For the text-containing cell, return its midpoint in (X, Y) coordinate format. 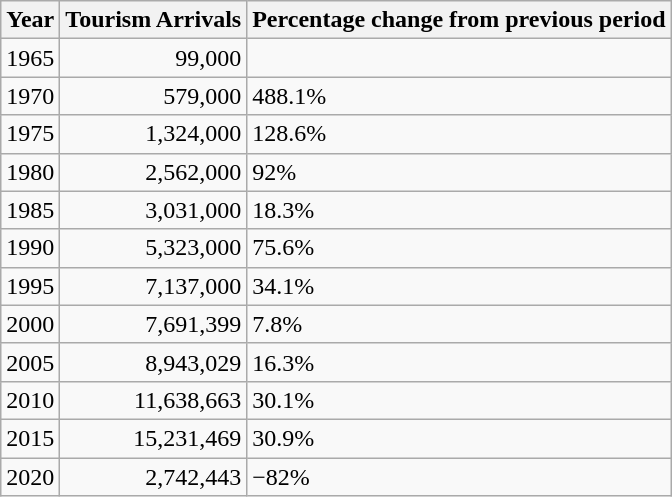
15,231,469 (154, 438)
1975 (30, 134)
1965 (30, 58)
1970 (30, 96)
128.6% (459, 134)
2020 (30, 477)
16.3% (459, 362)
30.9% (459, 438)
92% (459, 172)
1980 (30, 172)
1985 (30, 210)
579,000 (154, 96)
2005 (30, 362)
2,562,000 (154, 172)
Percentage change from previous period (459, 20)
−82% (459, 477)
75.6% (459, 248)
2,742,443 (154, 477)
Tourism Arrivals (154, 20)
3,031,000 (154, 210)
7,137,000 (154, 286)
2010 (30, 400)
488.1% (459, 96)
1,324,000 (154, 134)
1995 (30, 286)
Year (30, 20)
99,000 (154, 58)
34.1% (459, 286)
7.8% (459, 324)
30.1% (459, 400)
11,638,663 (154, 400)
2000 (30, 324)
7,691,399 (154, 324)
2015 (30, 438)
1990 (30, 248)
5,323,000 (154, 248)
8,943,029 (154, 362)
18.3% (459, 210)
